Return (X, Y) of the center of cell containing provided text 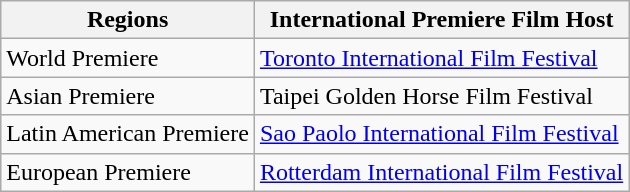
Regions (128, 20)
Sao Paolo International Film Festival (441, 134)
European Premiere (128, 172)
Toronto International Film Festival (441, 58)
World Premiere (128, 58)
Taipei Golden Horse Film Festival (441, 96)
Rotterdam International Film Festival (441, 172)
International Premiere Film Host (441, 20)
Latin American Premiere (128, 134)
Asian Premiere (128, 96)
